Extract the (x, y) coordinate from the center of the cell holding the provided text.  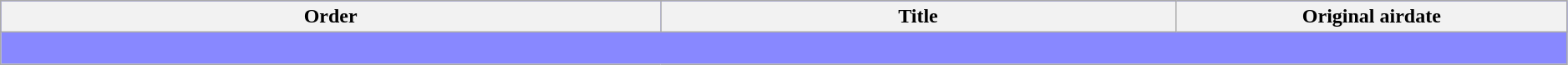
Order (331, 17)
Title (919, 17)
Original airdate (1372, 17)
